Search for the cell housing the specified text and yield its [X, Y] center coordinate. 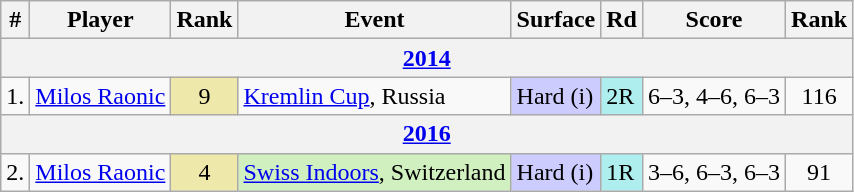
# [16, 20]
91 [820, 172]
Rd [622, 20]
Swiss Indoors, Switzerland [374, 172]
4 [204, 172]
2014 [427, 58]
2. [16, 172]
Surface [556, 20]
Event [374, 20]
Kremlin Cup, Russia [374, 96]
3–6, 6–3, 6–3 [714, 172]
2R [622, 96]
1R [622, 172]
1. [16, 96]
116 [820, 96]
Score [714, 20]
2016 [427, 134]
6–3, 4–6, 6–3 [714, 96]
9 [204, 96]
Player [100, 20]
